Locate the cell with the specified text and output its [X, Y] center coordinate. 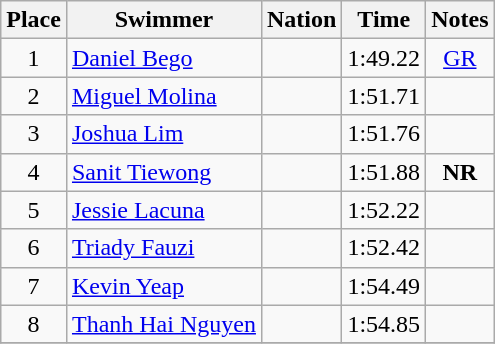
1:54.49 [384, 286]
4 [34, 172]
2 [34, 96]
GR [460, 58]
1:49.22 [384, 58]
1:52.42 [384, 248]
1:54.85 [384, 324]
Joshua Lim [164, 134]
Notes [460, 20]
3 [34, 134]
Sanit Tiewong [164, 172]
Daniel Bego [164, 58]
6 [34, 248]
1 [34, 58]
Swimmer [164, 20]
Time [384, 20]
1:51.76 [384, 134]
NR [460, 172]
1:51.71 [384, 96]
5 [34, 210]
Thanh Hai Nguyen [164, 324]
1:51.88 [384, 172]
Kevin Yeap [164, 286]
Jessie Lacuna [164, 210]
Miguel Molina [164, 96]
Triady Fauzi [164, 248]
Nation [301, 20]
7 [34, 286]
Place [34, 20]
1:52.22 [384, 210]
8 [34, 324]
